Find where the given text appears and provide that cell's center as [X, Y] coordinate. 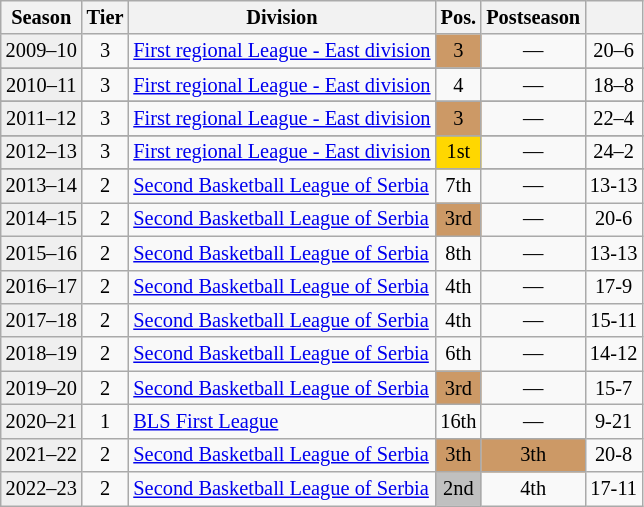
20-6 [614, 219]
2014–15 [42, 219]
2020–21 [42, 421]
17-11 [614, 489]
20-8 [614, 455]
2nd [458, 489]
2010–11 [42, 85]
16th [458, 421]
15-11 [614, 320]
Division [282, 17]
Pos. [458, 17]
2017–18 [42, 320]
15-7 [614, 388]
2018–19 [42, 354]
2021–22 [42, 455]
Tier [106, 17]
2016–17 [42, 287]
2015–16 [42, 253]
Postseason [533, 17]
2011–12 [42, 118]
17-9 [614, 287]
2009–10 [42, 51]
4 [458, 85]
1 [106, 421]
18–8 [614, 85]
14-12 [614, 354]
6th [458, 354]
22–4 [614, 118]
2013–14 [42, 186]
2022–23 [42, 489]
20–6 [614, 51]
1st [458, 152]
2012–13 [42, 152]
2019–20 [42, 388]
BLS First League [282, 421]
8th [458, 253]
24–2 [614, 152]
9-21 [614, 421]
Season [42, 17]
7th [458, 186]
